Identify which cell holds the provided text, then report its [x, y] central coordinate. 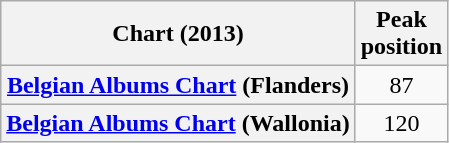
Belgian Albums Chart (Wallonia) [178, 123]
87 [401, 85]
Belgian Albums Chart (Flanders) [178, 85]
120 [401, 123]
Peakposition [401, 34]
Chart (2013) [178, 34]
